Determine the (X, Y) coordinate at the center of the cell enclosing the given text.  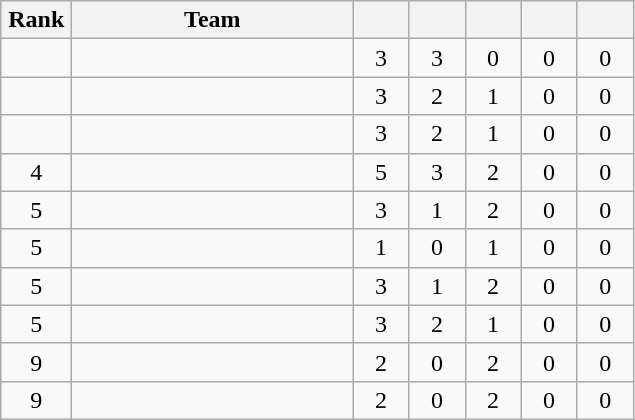
Rank (36, 20)
4 (36, 172)
Team (212, 20)
